From the cell containing the given text, extract its center point as (X, Y) coordinate. 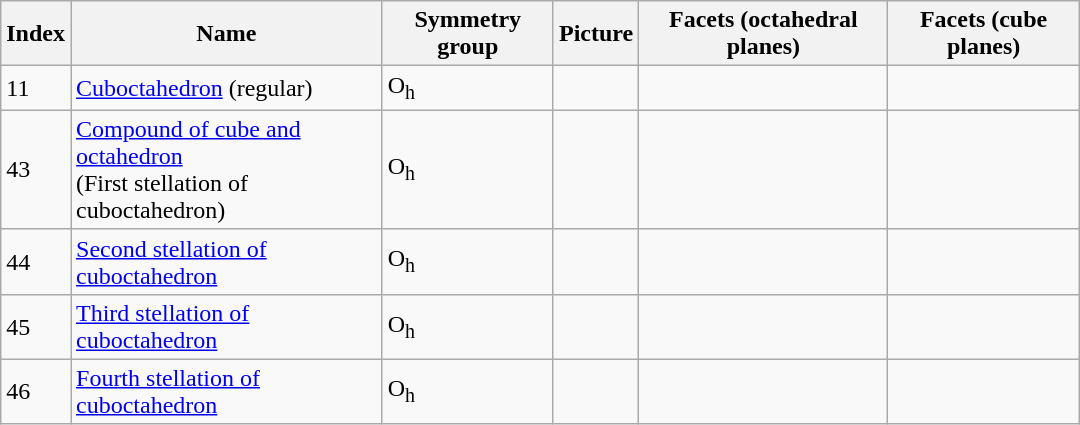
Picture (596, 34)
Compound of cube and octahedron(First stellation of cuboctahedron) (226, 170)
Name (226, 34)
44 (36, 262)
Second stellation of cuboctahedron (226, 262)
11 (36, 88)
Third stellation of cuboctahedron (226, 326)
45 (36, 326)
Symmetry group (468, 34)
Cuboctahedron (regular) (226, 88)
Facets (octahedral planes) (764, 34)
46 (36, 392)
Fourth stellation of cuboctahedron (226, 392)
Facets (cube planes) (984, 34)
43 (36, 170)
Index (36, 34)
